Output the [x, y] coordinate of the center of the cell containing the given text.  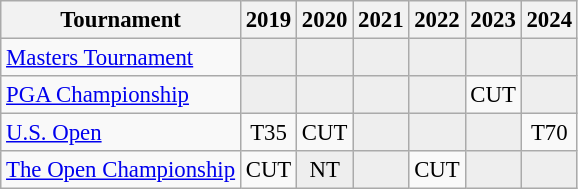
U.S. Open [121, 133]
2020 [325, 20]
2024 [549, 20]
Masters Tournament [121, 58]
The Open Championship [121, 170]
2023 [493, 20]
2022 [437, 20]
PGA Championship [121, 95]
Tournament [121, 20]
2019 [268, 20]
T70 [549, 133]
T35 [268, 133]
NT [325, 170]
2021 [381, 20]
